Determine the [x, y] coordinate at the center of the cell enclosing the given text.  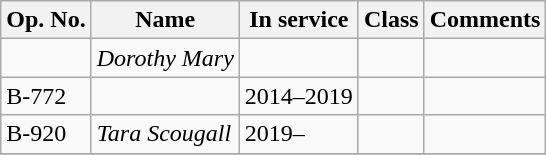
2014–2019 [298, 96]
B-772 [46, 96]
In service [298, 20]
B-920 [46, 134]
Op. No. [46, 20]
Comments [485, 20]
Dorothy Mary [165, 58]
Class [391, 20]
Tara Scougall [165, 134]
2019– [298, 134]
Name [165, 20]
